From the cell containing the given text, extract its center point as [X, Y] coordinate. 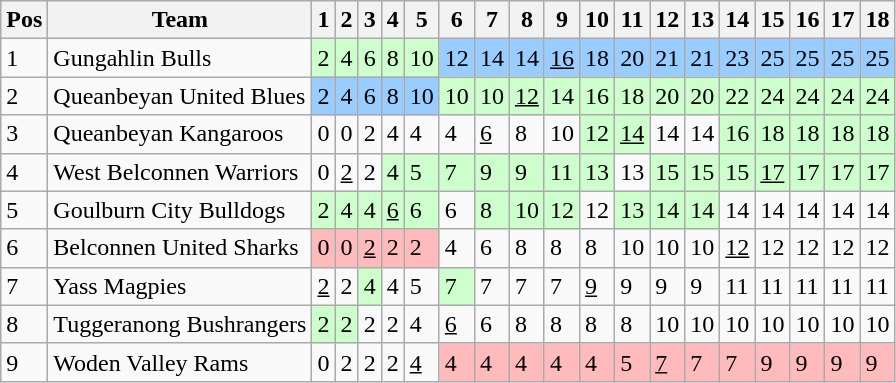
Woden Valley Rams [180, 362]
23 [738, 58]
Pos [24, 20]
Belconnen United Sharks [180, 248]
West Belconnen Warriors [180, 172]
Goulburn City Bulldogs [180, 210]
Queanbeyan Kangaroos [180, 134]
22 [738, 96]
Team [180, 20]
Yass Magpies [180, 286]
Tuggeranong Bushrangers [180, 324]
Queanbeyan United Blues [180, 96]
Gungahlin Bulls [180, 58]
